Search for the cell housing the specified text and yield its [X, Y] center coordinate. 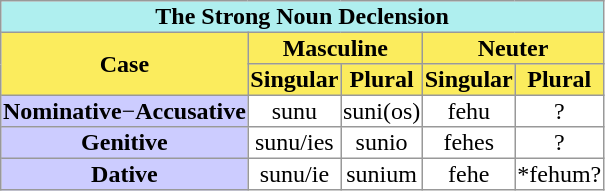
fehes [468, 143]
Case [124, 64]
sunu [294, 111]
fehu [468, 111]
fehe [468, 174]
sunu/ie [294, 174]
Nominative−Accusative [124, 111]
Genitive [124, 143]
The Strong Noun Declension [302, 17]
suni(os) [382, 111]
Neuter [512, 48]
Masculine [335, 48]
sunu/ies [294, 143]
Dative [124, 174]
*fehum? [559, 174]
sunium [382, 174]
sunio [382, 143]
